For the text-containing cell, return its midpoint in (X, Y) coordinate format. 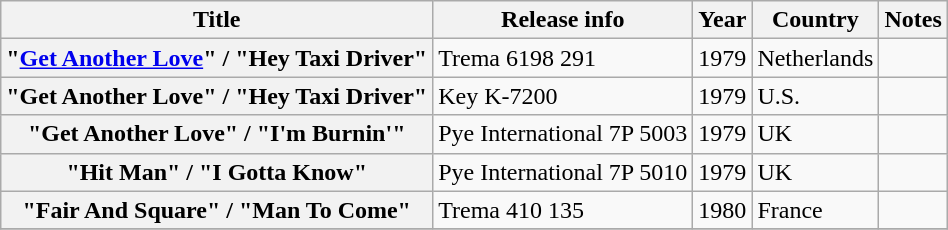
Release info (563, 20)
France (816, 210)
Trema 6198 291 (563, 58)
"Hit Man" / "I Gotta Know" (217, 172)
Year (722, 20)
"Get Another Love" / "I'm Burnin'" (217, 134)
Netherlands (816, 58)
Pye International 7P 5003 (563, 134)
U.S. (816, 96)
Pye International 7P 5010 (563, 172)
Country (816, 20)
Notes (913, 20)
Key K-7200 (563, 96)
"Fair And Square" / "Man To Come" (217, 210)
Trema 410 135 (563, 210)
Title (217, 20)
1980 (722, 210)
